Detect which cell encompasses the target text, then output its [X, Y] center coordinate. 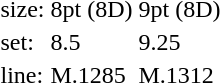
8.5 [92, 42]
